Locate the cell with the specified text and output its [x, y] center coordinate. 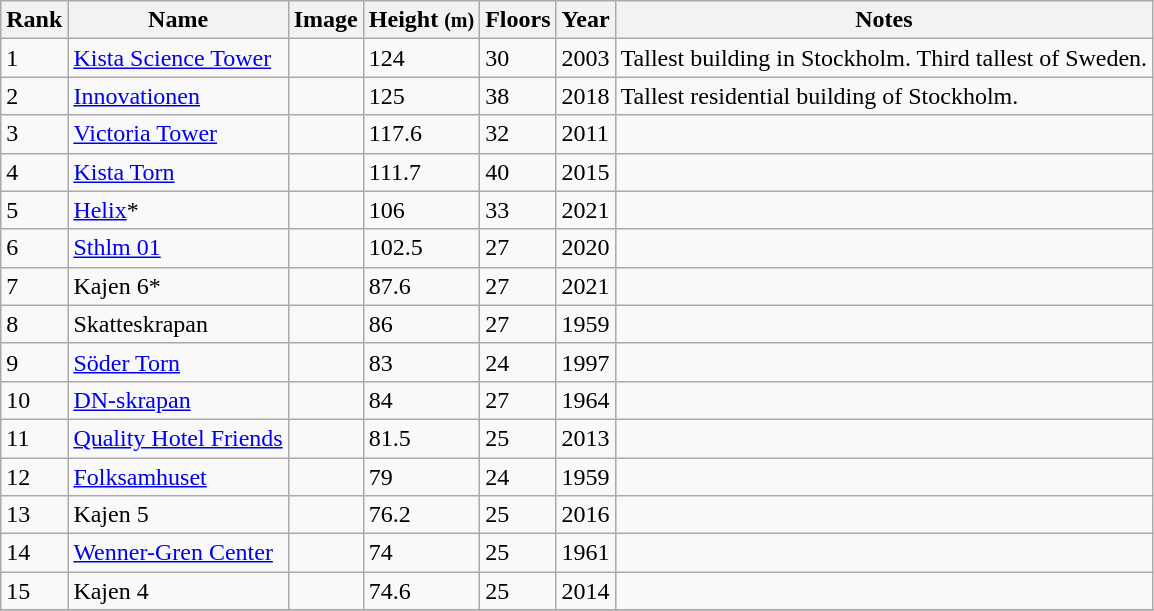
Söder Torn [178, 362]
Kajen 5 [178, 515]
8 [34, 324]
14 [34, 553]
6 [34, 248]
84 [421, 400]
86 [421, 324]
117.6 [421, 134]
40 [518, 172]
2013 [586, 438]
81.5 [421, 438]
Notes [884, 20]
74.6 [421, 591]
2018 [586, 96]
Skatteskrapan [178, 324]
2 [34, 96]
30 [518, 58]
2015 [586, 172]
Quality Hotel Friends [178, 438]
Wenner-Gren Center [178, 553]
1961 [586, 553]
Victoria Tower [178, 134]
2020 [586, 248]
87.6 [421, 286]
Image [326, 20]
Tallest building in Stockholm. Third tallest of Sweden. [884, 58]
76.2 [421, 515]
Helix* [178, 210]
7 [34, 286]
Kajen 4 [178, 591]
11 [34, 438]
Innovationen [178, 96]
Rank [34, 20]
3 [34, 134]
102.5 [421, 248]
74 [421, 553]
13 [34, 515]
Tallest residential building of Stockholm. [884, 96]
Height (m) [421, 20]
106 [421, 210]
10 [34, 400]
125 [421, 96]
2014 [586, 591]
2016 [586, 515]
2003 [586, 58]
Floors [518, 20]
32 [518, 134]
Sthlm 01 [178, 248]
Name [178, 20]
Kista Science Tower [178, 58]
4 [34, 172]
9 [34, 362]
2011 [586, 134]
12 [34, 477]
83 [421, 362]
Kajen 6* [178, 286]
Year [586, 20]
79 [421, 477]
38 [518, 96]
5 [34, 210]
15 [34, 591]
DN-skrapan [178, 400]
111.7 [421, 172]
33 [518, 210]
Kista Torn [178, 172]
1964 [586, 400]
124 [421, 58]
Folksamhuset [178, 477]
1 [34, 58]
1997 [586, 362]
